Locate the cell with the specified text and output its (x, y) center coordinate. 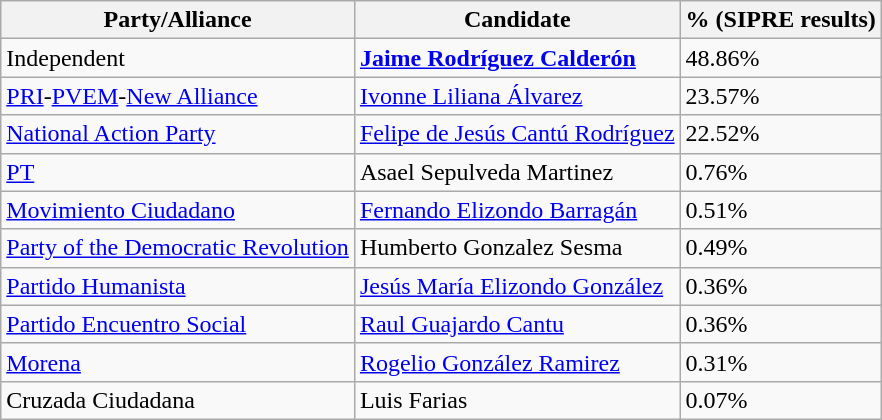
0.76% (780, 172)
Luis Farias (517, 400)
22.52% (780, 134)
Party of the Democratic Revolution (178, 248)
% (SIPRE results) (780, 20)
Felipe de Jesús Cantú Rodríguez (517, 134)
Candidate (517, 20)
Asael Sepulveda Martinez (517, 172)
Raul Guajardo Cantu (517, 324)
Movimiento Ciudadano (178, 210)
Partido Humanista (178, 286)
0.51% (780, 210)
0.07% (780, 400)
Jaime Rodríguez Calderón (517, 58)
48.86% (780, 58)
Morena (178, 362)
Rogelio González Ramirez (517, 362)
23.57% (780, 96)
0.31% (780, 362)
Independent (178, 58)
Humberto Gonzalez Sesma (517, 248)
PRI-PVEM-New Alliance (178, 96)
Party/Alliance (178, 20)
Jesús María Elizondo González (517, 286)
National Action Party (178, 134)
Partido Encuentro Social (178, 324)
Ivonne Liliana Álvarez (517, 96)
0.49% (780, 248)
Cruzada Ciudadana (178, 400)
Fernando Elizondo Barragán (517, 210)
PT (178, 172)
